Detect which cell encompasses the target text, then output its (x, y) center coordinate. 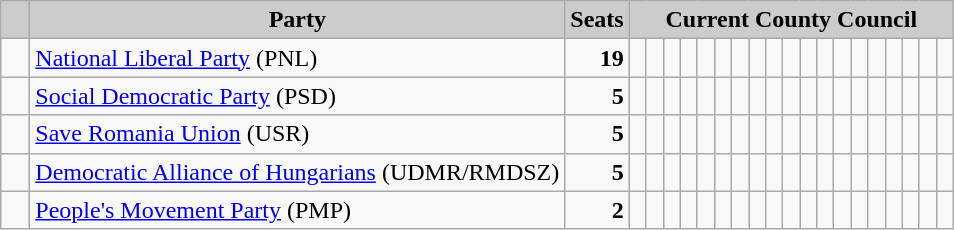
Party (298, 20)
People's Movement Party (PMP) (298, 210)
Current County Council (791, 20)
Seats (597, 20)
19 (597, 58)
Save Romania Union (USR) (298, 134)
Social Democratic Party (PSD) (298, 96)
Democratic Alliance of Hungarians (UDMR/RMDSZ) (298, 172)
National Liberal Party (PNL) (298, 58)
2 (597, 210)
